Return the [x, y] coordinate for the center point of the cell that contains the specified text.  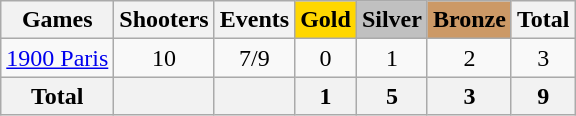
Bronze [469, 20]
Games [58, 20]
9 [543, 96]
1900 Paris [58, 58]
Gold [326, 20]
Events [254, 20]
2 [469, 58]
7/9 [254, 58]
0 [326, 58]
5 [392, 96]
10 [164, 58]
Shooters [164, 20]
Silver [392, 20]
